From the cell containing the given text, extract its center point as [x, y] coordinate. 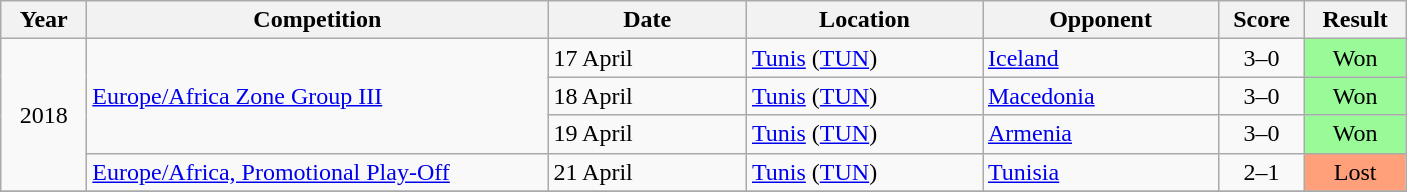
Europe/Africa Zone Group III [318, 96]
Europe/Africa, Promotional Play-Off [318, 172]
Lost [1356, 172]
Tunisia [1100, 172]
Date [648, 20]
Armenia [1100, 134]
Year [44, 20]
Iceland [1100, 58]
21 April [648, 172]
Result [1356, 20]
18 April [648, 96]
19 April [648, 134]
Location [864, 20]
Score [1262, 20]
2–1 [1262, 172]
Competition [318, 20]
Opponent [1100, 20]
2018 [44, 115]
Macedonia [1100, 96]
17 April [648, 58]
